Identify which cell holds the provided text, then report its (X, Y) central coordinate. 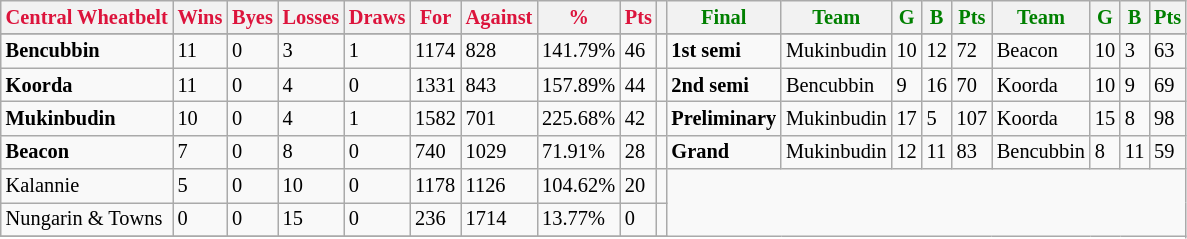
63 (1168, 51)
Central Wheatbelt (87, 17)
157.89% (578, 85)
98 (1168, 118)
843 (500, 85)
Against (500, 17)
Draws (377, 17)
59 (1168, 152)
69 (1168, 85)
Losses (311, 17)
Nungarin & Towns (87, 219)
236 (435, 219)
1174 (435, 51)
1178 (435, 186)
1714 (500, 219)
44 (638, 85)
Byes (252, 17)
20 (638, 186)
1582 (435, 118)
701 (500, 118)
2nd semi (724, 85)
1331 (435, 85)
Kalannie (87, 186)
141.79% (578, 51)
1st semi (724, 51)
740 (435, 152)
71.91% (578, 152)
72 (972, 51)
Preliminary (724, 118)
225.68% (578, 118)
For (435, 17)
% (578, 17)
107 (972, 118)
828 (500, 51)
42 (638, 118)
Grand (724, 152)
16 (937, 85)
13.77% (578, 219)
28 (638, 152)
46 (638, 51)
70 (972, 85)
Wins (200, 17)
104.62% (578, 186)
1029 (500, 152)
Final (724, 17)
83 (972, 152)
17 (907, 118)
1126 (500, 186)
7 (200, 152)
